Determine the [X, Y] coordinate at the center of the cell enclosing the given text.  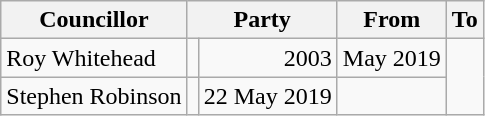
Councillor [94, 20]
22 May 2019 [268, 96]
From [392, 20]
Stephen Robinson [94, 96]
May 2019 [392, 58]
Party [262, 20]
To [464, 20]
Roy Whitehead [94, 58]
2003 [268, 58]
